Search for the cell housing the specified text and yield its [x, y] center coordinate. 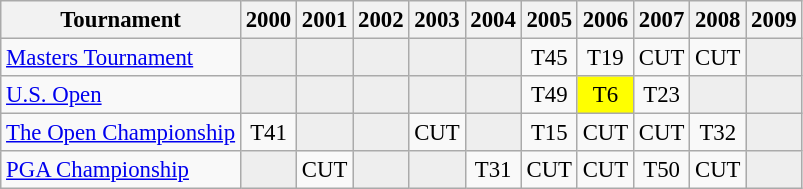
2000 [268, 20]
T31 [493, 170]
2003 [437, 20]
2002 [381, 20]
2009 [774, 20]
T23 [661, 95]
2006 [605, 20]
T49 [549, 95]
2001 [325, 20]
T45 [549, 58]
T50 [661, 170]
T41 [268, 133]
2005 [549, 20]
T15 [549, 133]
The Open Championship [121, 133]
Tournament [121, 20]
U.S. Open [121, 95]
2008 [718, 20]
T6 [605, 95]
T32 [718, 133]
2007 [661, 20]
2004 [493, 20]
Masters Tournament [121, 58]
T19 [605, 58]
PGA Championship [121, 170]
